Scan for the cell matching the given text and deliver its (x, y) coordinate at center. 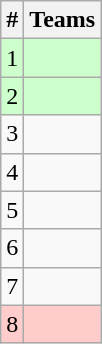
8 (12, 324)
6 (12, 248)
3 (12, 134)
4 (12, 172)
5 (12, 210)
1 (12, 58)
Teams (62, 20)
# (12, 20)
7 (12, 286)
2 (12, 96)
